From the cell containing the given text, extract its center point as [X, Y] coordinate. 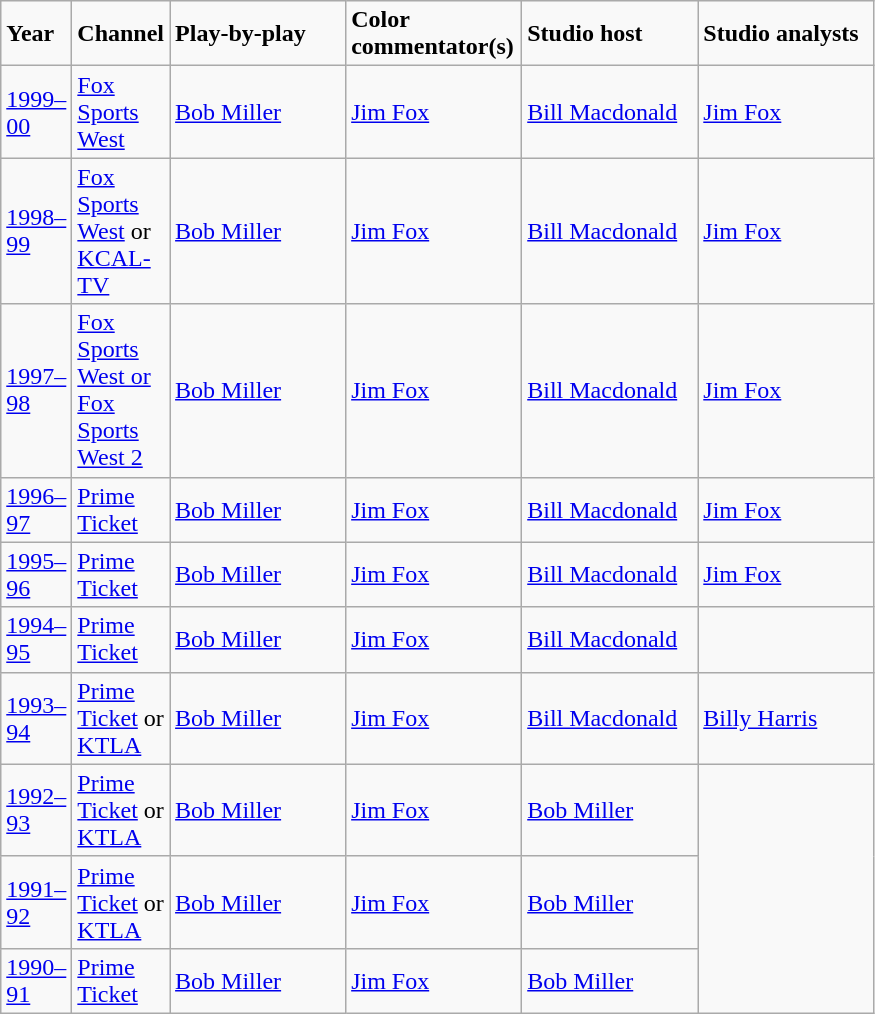
1991–92 [36, 902]
Year [36, 34]
1992–93 [36, 810]
Play-by-play [258, 34]
Color commentator(s) [434, 34]
1999–00 [36, 112]
1990–91 [36, 980]
Channel [121, 34]
1997–98 [36, 390]
Fox Sports West [121, 112]
Fox Sports West or Fox Sports West 2 [121, 390]
Fox Sports West or KCAL-TV [121, 231]
1995–96 [36, 574]
1993–94 [36, 718]
Billy Harris [786, 718]
1994–95 [36, 640]
Studio analysts [786, 34]
1998–99 [36, 231]
Studio host [610, 34]
1996–97 [36, 510]
